Locate the cell with the specified text and output its (X, Y) center coordinate. 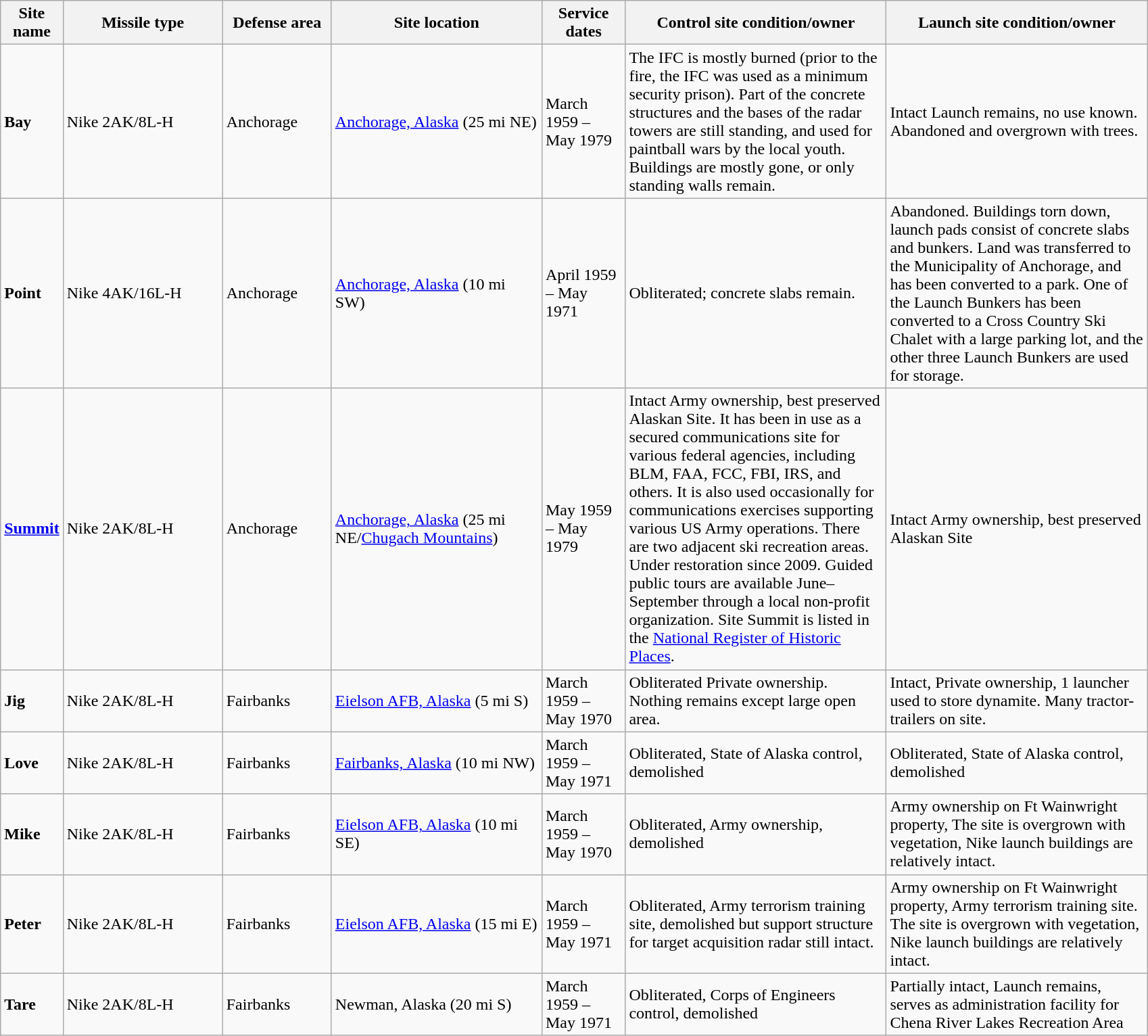
Peter (32, 924)
Mike (32, 834)
Army ownership on Ft Wainwright property, The site is overgrown with vegetation, Nike launch buildings are relatively intact. (1017, 834)
Tare (32, 1004)
Anchorage, Alaska (10 mi SW) (437, 293)
Launch site condition/owner (1017, 23)
Intact Launch remains, no use known. Abandoned and overgrown with trees. (1017, 122)
May 1959 – May 1979 (583, 529)
Obliterated Private ownership. Nothing remains except large open area. (756, 701)
Eielson AFB, Alaska (15 mi E) (437, 924)
Love (32, 763)
March 1959 – May 1979 (583, 122)
Summit (32, 529)
Nike 4AK/16L-H (143, 293)
Jig (32, 701)
Bay (32, 122)
Control site condition/owner (756, 23)
Point (32, 293)
Site location (437, 23)
Obliterated, Army ownership, demolished (756, 834)
Obliterated, Corps of Engineers control, demolished (756, 1004)
Anchorage, Alaska (25 mi NE/Chugach Mountains) (437, 529)
Eielson AFB, Alaska (10 mi SE) (437, 834)
Intact, Private ownership, 1 launcher used to store dynamite. Many tractor-trailers on site. (1017, 701)
April 1959 – May 1971 (583, 293)
Anchorage, Alaska (25 mi NE) (437, 122)
Defense area (277, 23)
Fairbanks, Alaska (10 mi NW) (437, 763)
Service dates (583, 23)
Intact Army ownership, best preserved Alaskan Site (1017, 529)
Obliterated; concrete slabs remain. (756, 293)
Newman, Alaska (20 mi S) (437, 1004)
Eielson AFB, Alaska (5 mi S) (437, 701)
Missile type (143, 23)
Obliterated, Army terrorism training site, demolished but support structure for target acquisition radar still intact. (756, 924)
Partially intact, Launch remains, serves as administration facility for Chena River Lakes Recreation Area (1017, 1004)
Site name (32, 23)
